Return the (x, y) coordinate for the center point of the cell that contains the specified text.  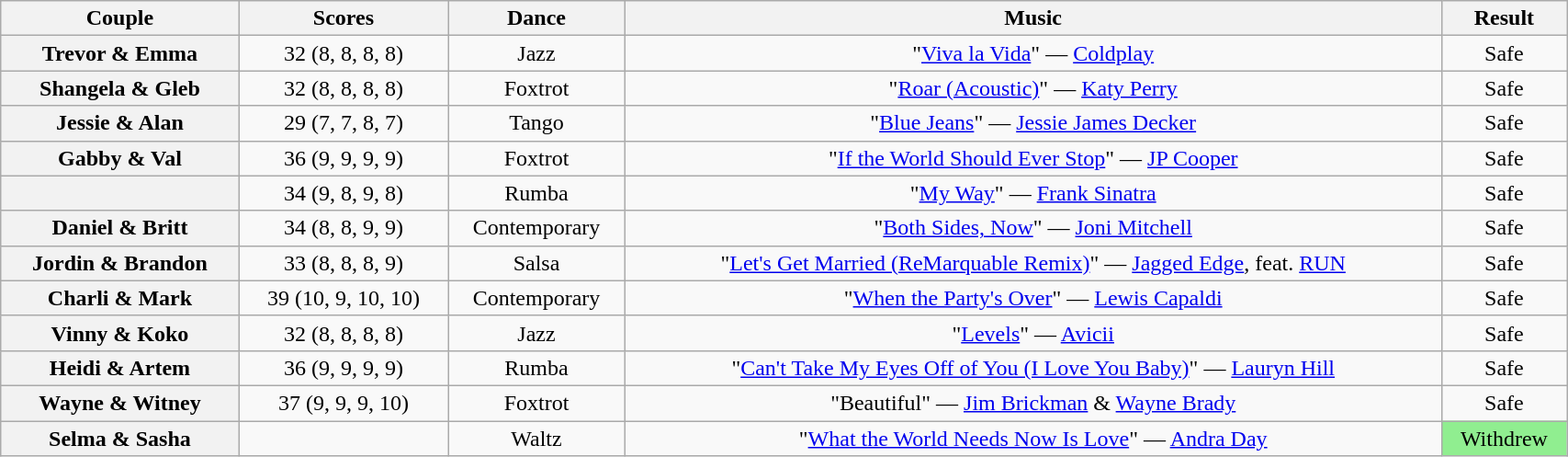
"If the World Should Ever Stop" — JP Cooper (1032, 158)
Scores (344, 18)
Vinny & Koko (119, 333)
Wayne & Witney (119, 403)
Jessie & Alan (119, 123)
39 (10, 9, 10, 10) (344, 298)
"What the World Needs Now Is Love" — Andra Day (1032, 439)
29 (7, 7, 8, 7) (344, 123)
"Levels" — Avicii (1032, 333)
33 (8, 8, 8, 9) (344, 263)
37 (9, 9, 9, 10) (344, 403)
Dance (536, 18)
Result (1504, 18)
Selma & Sasha (119, 439)
"Viva la Vida" — Coldplay (1032, 53)
Couple (119, 18)
"Roar (Acoustic)" — Katy Perry (1032, 88)
Shangela & Gleb (119, 88)
"Both Sides, Now" — Joni Mitchell (1032, 228)
Charli & Mark (119, 298)
Trevor & Emma (119, 53)
Tango (536, 123)
"Blue Jeans" — Jessie James Decker (1032, 123)
Withdrew (1504, 439)
"My Way" — Frank Sinatra (1032, 193)
Heidi & Artem (119, 368)
34 (9, 8, 9, 8) (344, 193)
34 (8, 8, 9, 9) (344, 228)
Gabby & Val (119, 158)
"Can't Take My Eyes Off of You (I Love You Baby)" — Lauryn Hill (1032, 368)
Jordin & Brandon (119, 263)
Daniel & Britt (119, 228)
"Beautiful" — Jim Brickman & Wayne Brady (1032, 403)
Music (1032, 18)
"When the Party's Over" — Lewis Capaldi (1032, 298)
"Let's Get Married (ReMarquable Remix)" — Jagged Edge, feat. RUN (1032, 263)
Salsa (536, 263)
Waltz (536, 439)
